Output the [x, y] coordinate of the center of the cell containing the given text.  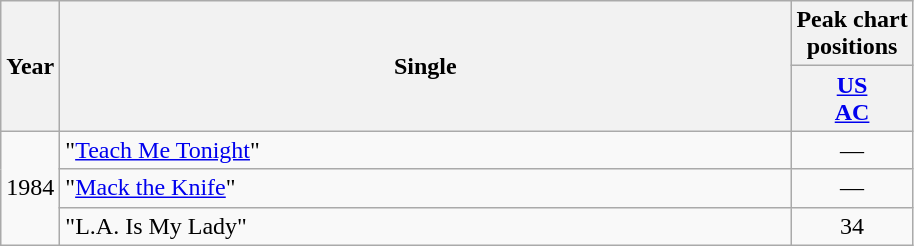
34 [852, 226]
1984 [30, 188]
"Teach Me Tonight" [426, 150]
Peak chartpositions [852, 34]
"L.A. Is My Lady" [426, 226]
Single [426, 66]
Year [30, 66]
USAC [852, 98]
"Mack the Knife" [426, 188]
